Determine the [X, Y] coordinate at the center of the cell enclosing the given text.  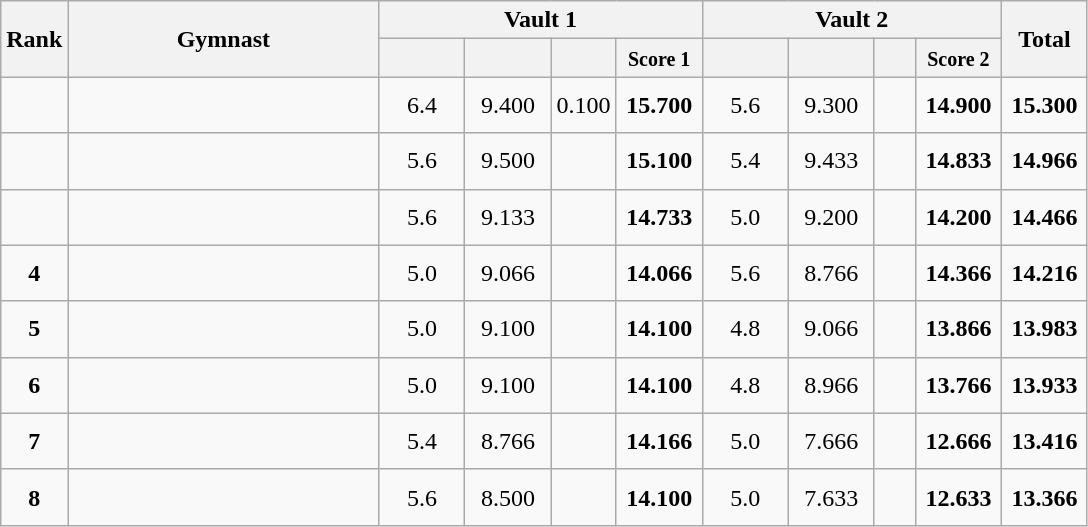
9.133 [508, 217]
4 [34, 273]
0.100 [584, 105]
14.366 [958, 273]
13.366 [1044, 497]
13.766 [958, 385]
13.866 [958, 329]
12.633 [958, 497]
14.066 [659, 273]
5 [34, 329]
15.100 [659, 161]
9.400 [508, 105]
6.4 [422, 105]
14.966 [1044, 161]
15.300 [1044, 105]
Vault 2 [852, 20]
14.466 [1044, 217]
14.216 [1044, 273]
7 [34, 441]
6 [34, 385]
14.900 [958, 105]
13.983 [1044, 329]
9.200 [831, 217]
Vault 1 [540, 20]
7.633 [831, 497]
9.433 [831, 161]
14.733 [659, 217]
14.833 [958, 161]
Score 1 [659, 58]
8 [34, 497]
12.666 [958, 441]
Total [1044, 39]
9.300 [831, 105]
Rank [34, 39]
13.933 [1044, 385]
14.200 [958, 217]
Gymnast [224, 39]
8.500 [508, 497]
9.500 [508, 161]
Score 2 [958, 58]
15.700 [659, 105]
13.416 [1044, 441]
8.966 [831, 385]
7.666 [831, 441]
14.166 [659, 441]
